Identify which cell holds the provided text, then report its (x, y) central coordinate. 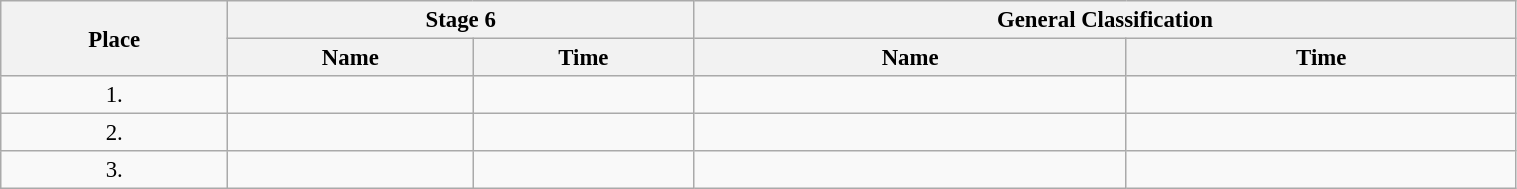
Stage 6 (461, 20)
3. (114, 170)
Place (114, 38)
General Classification (1105, 20)
2. (114, 133)
1. (114, 95)
